Capture the cell that displays the provided text and extract its (X, Y) central coordinate. 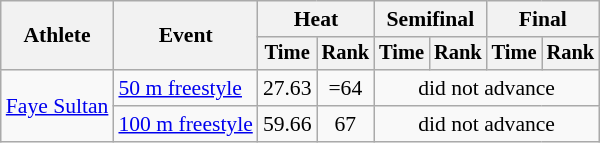
27.63 (288, 88)
Semifinal (430, 19)
67 (346, 124)
=64 (346, 88)
Heat (316, 19)
100 m freestyle (185, 124)
Faye Sultan (58, 106)
50 m freestyle (185, 88)
Final (543, 19)
Athlete (58, 36)
59.66 (288, 124)
Event (185, 36)
